Locate the cell with the specified text and output its (x, y) center coordinate. 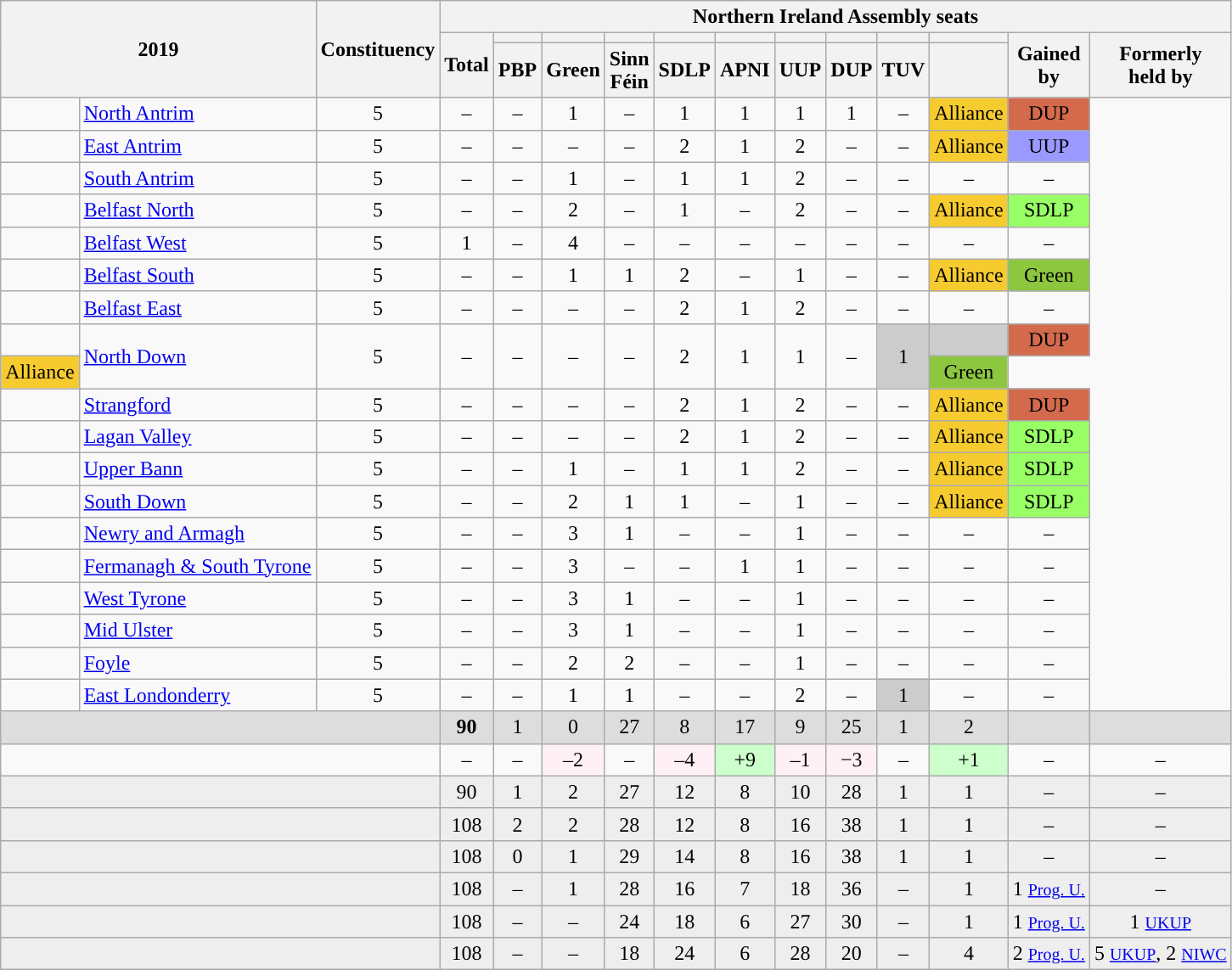
Belfast North (197, 210)
29 (629, 856)
14 (684, 856)
Belfast West (197, 243)
−3 (852, 760)
36 (852, 889)
East Antrim (197, 146)
+1 (969, 760)
7 (745, 889)
5 UKUP, 2 NIWC (1160, 954)
2019 (158, 49)
South Down (197, 502)
North Antrim (197, 114)
20 (852, 954)
Mid Ulster (197, 631)
Belfast South (197, 275)
–4 (684, 760)
17 (745, 727)
Formerly held by (1160, 65)
+9 (745, 760)
25 (852, 727)
1 UKUP (1160, 921)
Constituency (378, 49)
Upper Bann (197, 469)
Foyle (197, 663)
Fermanagh & South Tyrone (197, 566)
Total (467, 65)
SinnFéin (629, 70)
North Down (197, 356)
East Londonderry (197, 695)
TUV (903, 70)
–1 (800, 760)
Gained by (1049, 65)
Northern Ireland Assembly seats (835, 17)
–2 (574, 760)
South Antrim (197, 178)
PBP (517, 70)
Lagan Valley (197, 437)
Newry and Armagh (197, 534)
9 (800, 727)
APNI (745, 70)
2 Prog. U. (1049, 954)
Strangford (197, 405)
10 (800, 792)
30 (852, 921)
Belfast East (197, 307)
West Tyrone (197, 598)
